Return (X, Y) of the center of cell containing provided text 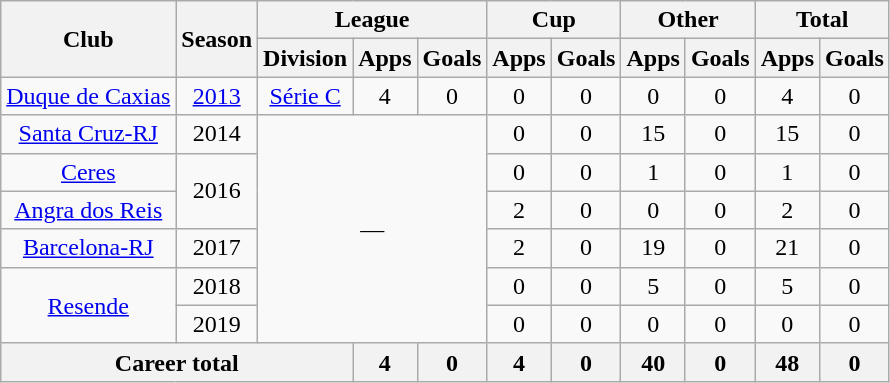
Angra dos Reis (88, 210)
Other (688, 20)
Season (217, 39)
Total (822, 20)
2019 (217, 324)
2018 (217, 286)
Division (306, 58)
Duque de Caxias (88, 96)
Resende (88, 305)
Barcelona-RJ (88, 248)
Cup (554, 20)
Santa Cruz-RJ (88, 134)
2013 (217, 96)
19 (653, 248)
21 (787, 248)
League (372, 20)
2016 (217, 191)
2014 (217, 134)
— (372, 229)
48 (787, 362)
2017 (217, 248)
40 (653, 362)
Ceres (88, 172)
Club (88, 39)
Career total (177, 362)
Série C (306, 96)
